Identify which cell holds the provided text, then report its (X, Y) central coordinate. 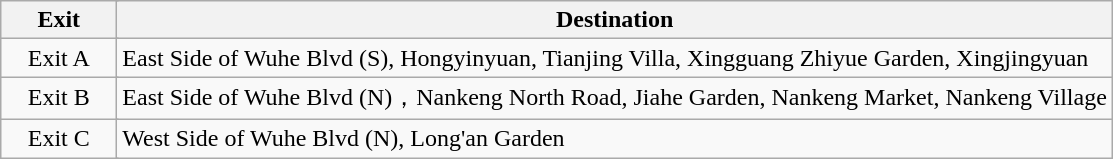
Exit B (59, 98)
East Side of Wuhe Blvd (S), Hongyinyuan, Tianjing Villa, Xingguang Zhiyue Garden, Xingjingyuan (615, 58)
Exit A (59, 58)
East Side of Wuhe Blvd (N)，Nankeng North Road, Jiahe Garden, Nankeng Market, Nankeng Village (615, 98)
West Side of Wuhe Blvd (N), Long'an Garden (615, 138)
Destination (615, 20)
Exit C (59, 138)
Exit (59, 20)
